For the text-containing cell, return its midpoint in (x, y) coordinate format. 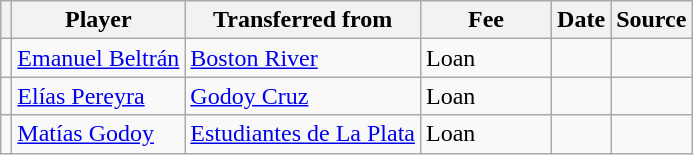
Boston River (303, 58)
Matías Godoy (98, 134)
Transferred from (303, 20)
Elías Pereyra (98, 96)
Date (582, 20)
Godoy Cruz (303, 96)
Estudiantes de La Plata (303, 134)
Emanuel Beltrán (98, 58)
Source (652, 20)
Player (98, 20)
Fee (486, 20)
